Extract the [x, y] coordinate from the center of the cell holding the provided text.  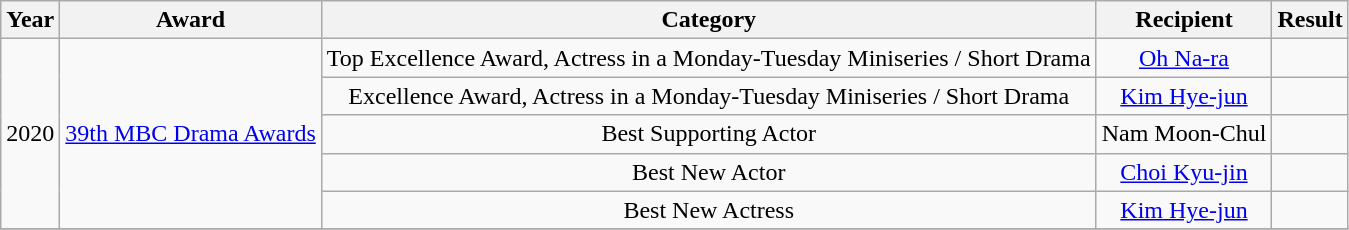
Recipient [1184, 20]
Best Supporting Actor [708, 134]
39th MBC Drama Awards [191, 134]
Nam Moon-Chul [1184, 134]
Best New Actress [708, 210]
Top Excellence Award, Actress in a Monday-Tuesday Miniseries / Short Drama [708, 58]
Excellence Award, Actress in a Monday-Tuesday Miniseries / Short Drama [708, 96]
Award [191, 20]
Year [30, 20]
Choi Kyu-jin [1184, 172]
Category [708, 20]
Best New Actor [708, 172]
Oh Na-ra [1184, 58]
2020 [30, 134]
Result [1310, 20]
